Search for the cell housing the specified text and yield its (x, y) center coordinate. 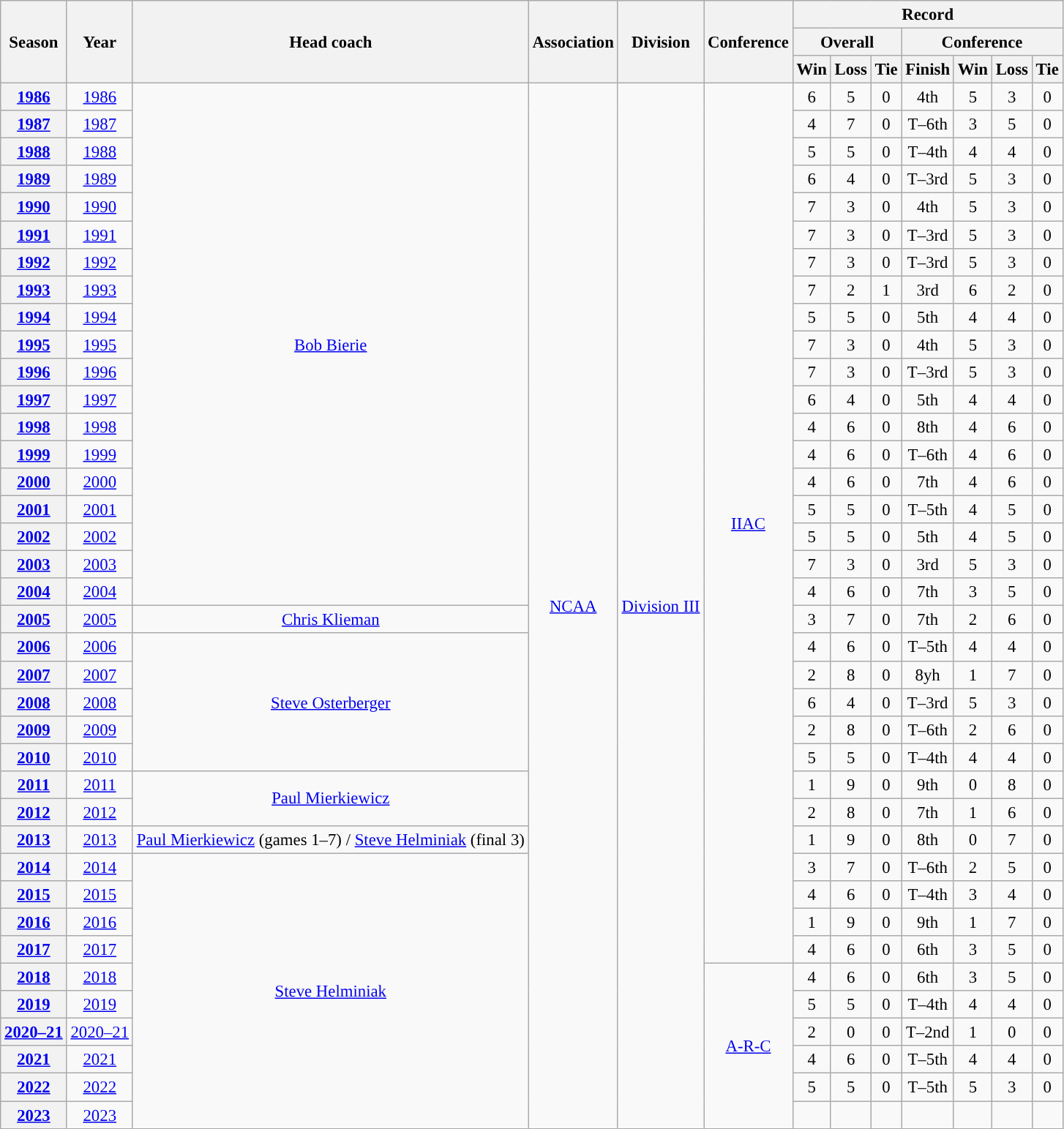
Paul Mierkiewicz (331, 799)
Paul Mierkiewicz (games 1–7) / Steve Helminiak (final 3) (331, 840)
Steve Helminiak (331, 991)
Finish (928, 70)
Division (661, 42)
NCAA (573, 606)
Association (573, 42)
Bob Bierie (331, 345)
Chris Klieman (331, 620)
IIAC (749, 524)
8yh (928, 675)
Year (100, 42)
Season (34, 42)
A-R-C (749, 1046)
Head coach (331, 42)
Record (928, 15)
Division III (661, 606)
T–2nd (928, 1032)
Steve Osterberger (331, 702)
Overall (847, 42)
